From the cell containing the given text, extract its center point as [x, y] coordinate. 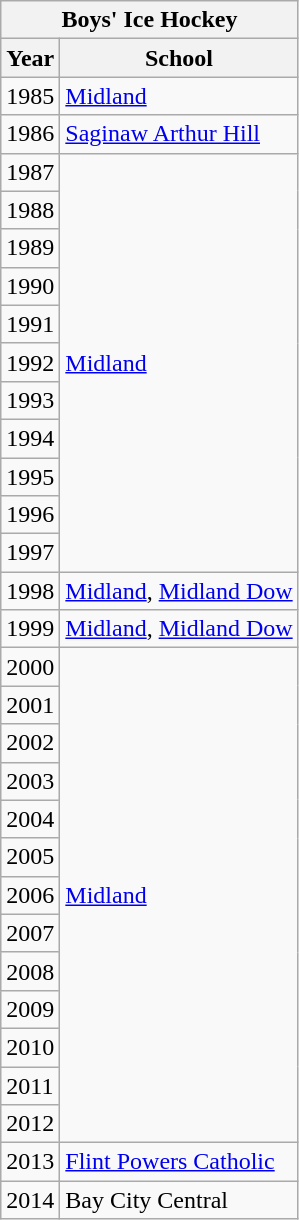
1994 [30, 438]
2002 [30, 743]
1985 [30, 96]
2014 [30, 1200]
1999 [30, 629]
Bay City Central [179, 1200]
1991 [30, 324]
2012 [30, 1124]
2003 [30, 781]
2005 [30, 857]
2009 [30, 1009]
2006 [30, 895]
1989 [30, 248]
1992 [30, 362]
1986 [30, 134]
Flint Powers Catholic [179, 1162]
2008 [30, 971]
1996 [30, 515]
Saginaw Arthur Hill [179, 134]
2013 [30, 1162]
2001 [30, 705]
1990 [30, 286]
1988 [30, 210]
School [179, 58]
2000 [30, 667]
2007 [30, 933]
1993 [30, 400]
1995 [30, 477]
1997 [30, 553]
2010 [30, 1047]
1987 [30, 172]
2011 [30, 1085]
2004 [30, 819]
Year [30, 58]
1998 [30, 591]
Boys' Ice Hockey [150, 20]
